Scan for the cell matching the given text and deliver its [X, Y] coordinate at center. 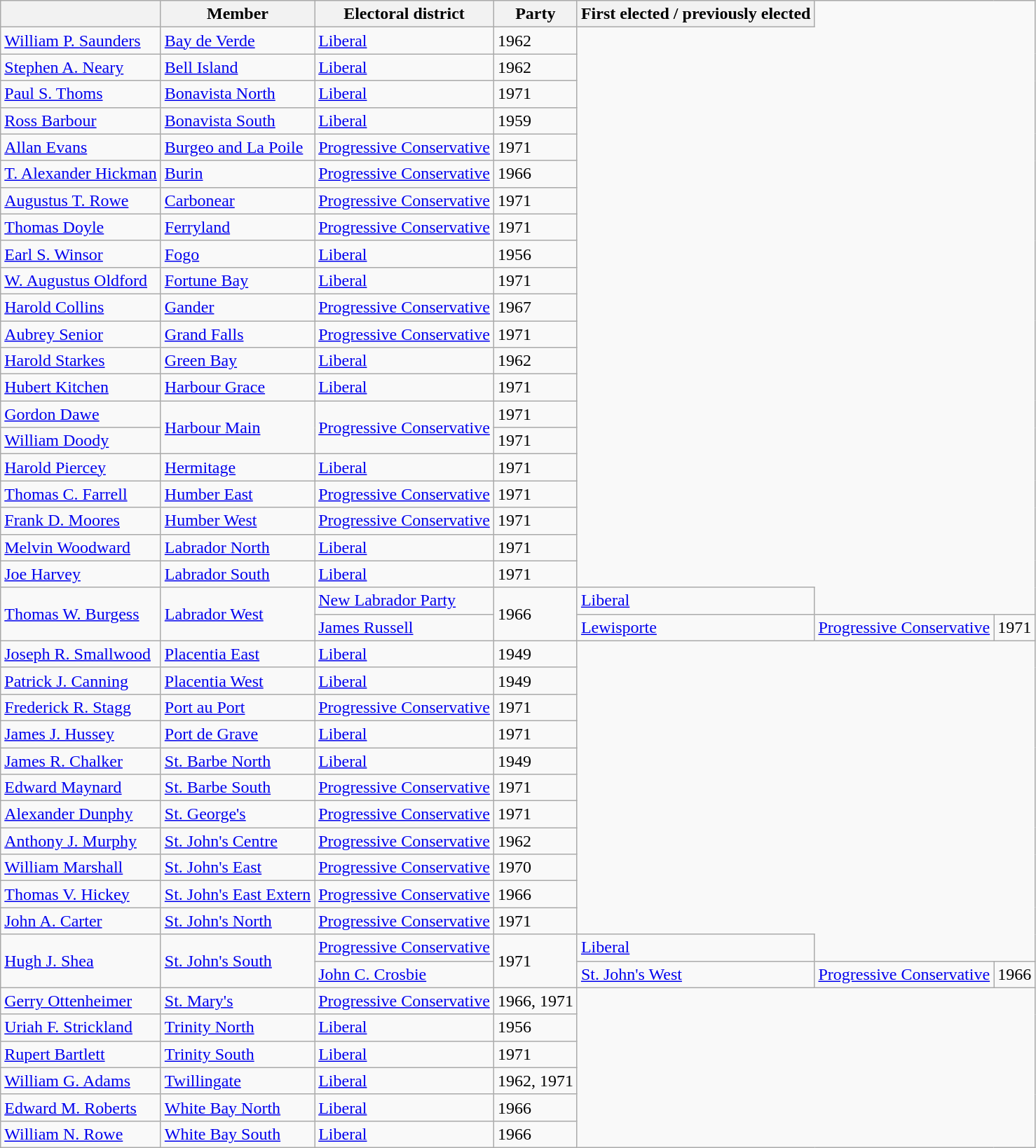
Bonavista North [237, 94]
St. John's East [237, 868]
Labrador South [237, 574]
First elected / previously elected [695, 14]
Bell Island [237, 67]
Port au Port [237, 707]
Gander [237, 307]
Humber West [237, 521]
Green Bay [237, 361]
William G. Adams [81, 1081]
White Bay North [237, 1107]
Ross Barbour [81, 121]
Edward M. Roberts [81, 1107]
Edward Maynard [81, 788]
Patrick J. Canning [81, 681]
Allan Evans [81, 147]
Ferryland [237, 227]
St. John's South [237, 961]
William Doody [81, 441]
St. John's North [237, 921]
St. John's East Extern [237, 894]
Hugh J. Shea [81, 961]
William N. Rowe [81, 1134]
Rupert Bartlett [81, 1054]
W. Augustus Oldford [81, 280]
William P. Saunders [81, 41]
Uriah F. Strickland [81, 1027]
Harold Collins [81, 307]
Paul S. Thoms [81, 94]
James Russell [404, 627]
James R. Chalker [81, 760]
Fogo [237, 254]
White Bay South [237, 1134]
Fortune Bay [237, 280]
Augustus T. Rowe [81, 200]
Member [237, 14]
Party [536, 14]
John C. Crosbie [404, 974]
James J. Hussey [81, 734]
Burin [237, 174]
Harbour Main [237, 428]
Burgeo and La Poile [237, 147]
Bonavista South [237, 121]
Alexander Dunphy [81, 814]
Gerry Ottenheimer [81, 1001]
St. Mary's [237, 1001]
Placentia East [237, 654]
Thomas C. Farrell [81, 494]
St. John's Centre [237, 841]
Hermitage [237, 467]
Harold Piercey [81, 467]
Harbour Grace [237, 388]
1962, 1971 [536, 1081]
Trinity South [237, 1054]
Hubert Kitchen [81, 388]
Twillingate [237, 1081]
Thomas V. Hickey [81, 894]
Bay de Verde [237, 41]
Joseph R. Smallwood [81, 654]
Lewisporte [695, 627]
Grand Falls [237, 334]
1959 [536, 121]
Thomas W. Burgess [81, 614]
Labrador West [237, 614]
Placentia West [237, 681]
Melvin Woodward [81, 547]
William Marshall [81, 868]
Frederick R. Stagg [81, 707]
John A. Carter [81, 921]
T. Alexander Hickman [81, 174]
Humber East [237, 494]
St. John's West [695, 974]
1970 [536, 868]
Anthony J. Murphy [81, 841]
New Labrador Party [404, 601]
Port de Grave [237, 734]
Thomas Doyle [81, 227]
Harold Starkes [81, 361]
Electoral district [404, 14]
Labrador North [237, 547]
Joe Harvey [81, 574]
St. George's [237, 814]
Trinity North [237, 1027]
St. Barbe North [237, 760]
Gordon Dawe [81, 414]
Aubrey Senior [81, 334]
Carbonear [237, 200]
1966, 1971 [536, 1001]
Stephen A. Neary [81, 67]
Frank D. Moores [81, 521]
Earl S. Winsor [81, 254]
St. Barbe South [237, 788]
1967 [536, 307]
